Search for the cell housing the specified text and yield its [x, y] center coordinate. 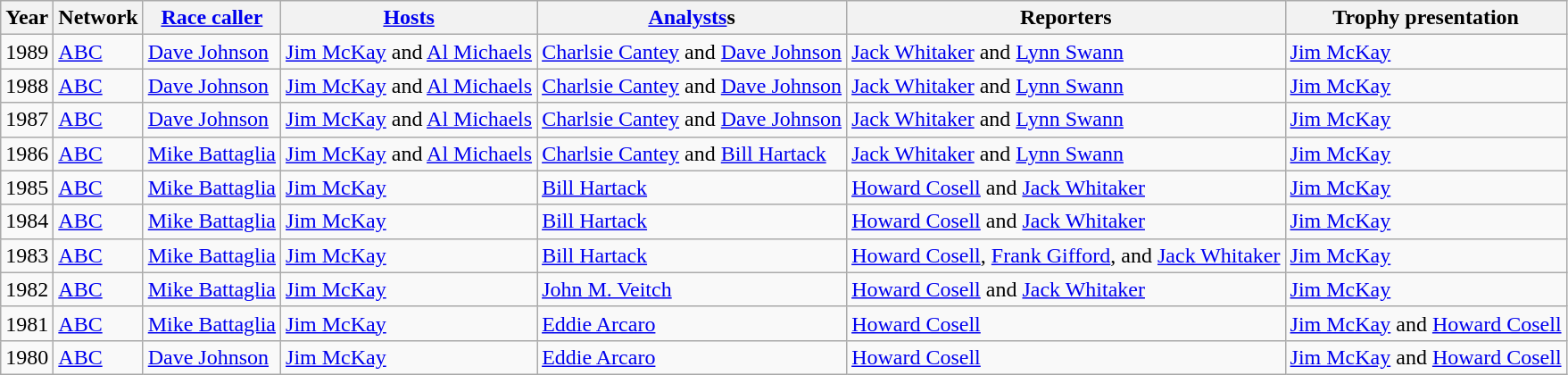
1984 [27, 221]
Analystss [693, 18]
1981 [27, 323]
1983 [27, 255]
1982 [27, 289]
Network [98, 18]
Year [27, 18]
1987 [27, 120]
1988 [27, 86]
Trophy presentation [1426, 18]
1986 [27, 154]
1985 [27, 187]
John M. Veitch [693, 289]
Race caller [212, 18]
Charlsie Cantey and Bill Hartack [693, 154]
Hosts [409, 18]
1980 [27, 357]
Reporters [1066, 18]
1989 [27, 52]
Howard Cosell, Frank Gifford, and Jack Whitaker [1066, 255]
